Pinpoint the cell where the given text exists, returning its [x, y] midpoint coordinate. 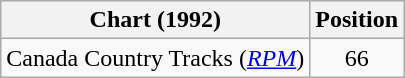
Canada Country Tracks (RPM) [156, 58]
Position [357, 20]
Chart (1992) [156, 20]
66 [357, 58]
